Pinpoint the cell where the given text exists, returning its [x, y] midpoint coordinate. 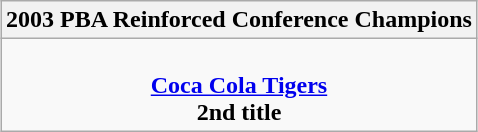
2003 PBA Reinforced Conference Champions [240, 20]
Coca Cola Tigers 2nd title [240, 85]
